Find where the given text appears and provide that cell's center as [x, y] coordinate. 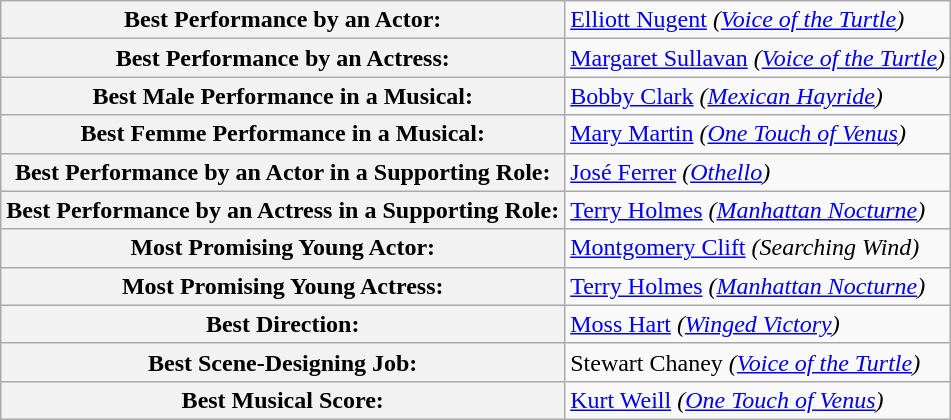
Moss Hart (Winged Victory) [758, 324]
Mary Martin (One Touch of Venus) [758, 134]
Most Promising Young Actor: [283, 248]
Best Femme Performance in a Musical: [283, 134]
Best Performance by an Actress in a Supporting Role: [283, 210]
Montgomery Clift (Searching Wind) [758, 248]
Best Direction: [283, 324]
Best Performance by an Actor: [283, 20]
Stewart Chaney (Voice of the Turtle) [758, 362]
Best Musical Score: [283, 400]
Kurt Weill (One Touch of Venus) [758, 400]
Best Scene-Designing Job: [283, 362]
Most Promising Young Actress: [283, 286]
Best Male Performance in a Musical: [283, 96]
Best Performance by an Actress: [283, 58]
José Ferrer (Othello) [758, 172]
Bobby Clark (Mexican Hayride) [758, 96]
Best Performance by an Actor in a Supporting Role: [283, 172]
Elliott Nugent (Voice of the Turtle) [758, 20]
Margaret Sullavan (Voice of the Turtle) [758, 58]
